Find where the given text appears and provide that cell's center as [X, Y] coordinate. 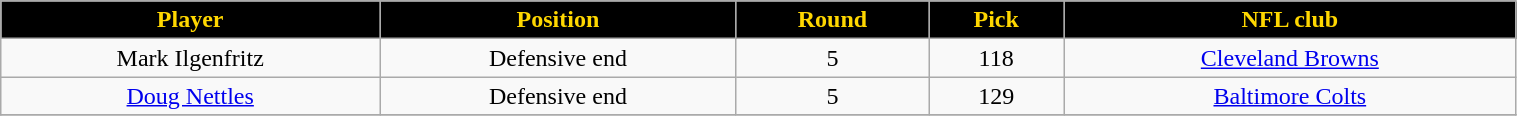
Baltimore Colts [1290, 96]
Player [190, 20]
Mark Ilgenfritz [190, 58]
Cleveland Browns [1290, 58]
Round [832, 20]
129 [996, 96]
Pick [996, 20]
NFL club [1290, 20]
Doug Nettles [190, 96]
118 [996, 58]
Position [558, 20]
